Search for the cell housing the specified text and yield its [X, Y] center coordinate. 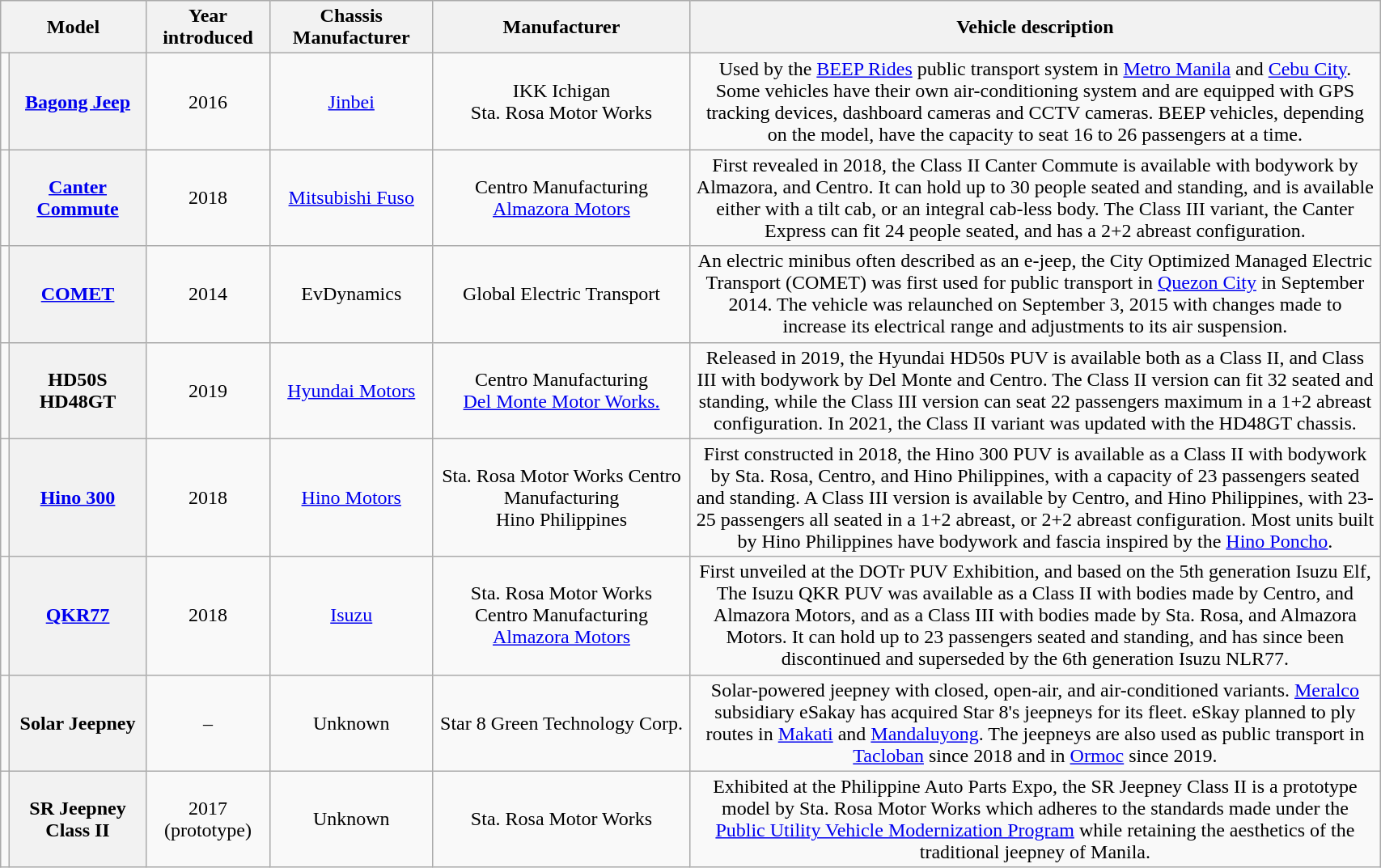
HD50SHD48GT [78, 390]
QKR77 [78, 616]
Sta. Rosa Motor WorksCentro ManufacturingAlmazora Motors [561, 616]
Centro ManufacturingDel Monte Motor Works. [561, 390]
Sta. Rosa Motor Works Centro ManufacturingHino Philippines [561, 498]
IKK IchiganSta. Rosa Motor Works [561, 102]
Star 8 Green Technology Corp. [561, 723]
2014 [207, 294]
Sta. Rosa Motor Works [561, 819]
SR Jeepney Class II [78, 819]
Global Electric Transport [561, 294]
Mitsubishi Fuso [351, 197]
EvDynamics [351, 294]
Hyundai Motors [351, 390]
Jinbei [351, 102]
Year introduced [207, 28]
Manufacturer [561, 28]
2017(prototype) [207, 819]
Isuzu [351, 616]
Hino 300 [78, 498]
Chassis Manufacturer [351, 28]
Centro ManufacturingAlmazora Motors [561, 197]
Model [74, 28]
Bagong Jeep [78, 102]
– [207, 723]
Vehicle description [1035, 28]
COMET [78, 294]
Canter Commute [78, 197]
2016 [207, 102]
Hino Motors [351, 498]
2019 [207, 390]
Solar Jeepney [78, 723]
